Scan for the cell matching the given text and deliver its [x, y] coordinate at center. 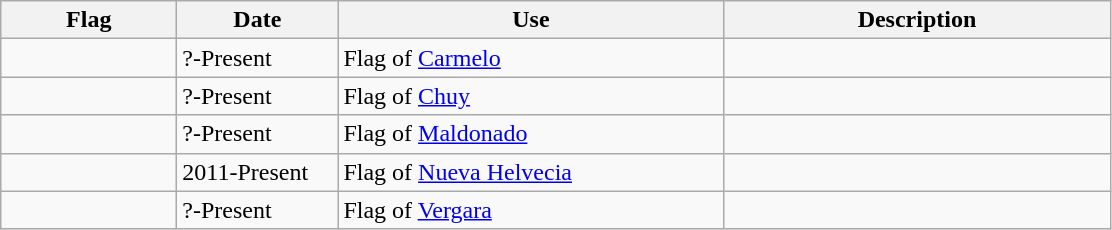
Use [531, 20]
Date [258, 20]
Flag of Chuy [531, 96]
Flag of Nueva Helvecia [531, 172]
Flag of Vergara [531, 210]
2011-Present [258, 172]
Flag of Carmelo [531, 58]
Flag of Maldonado [531, 134]
Description [917, 20]
Flag [89, 20]
